Return [X, Y] of the center of cell containing provided text 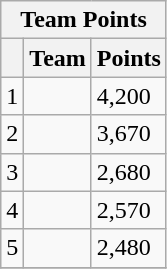
Team Points [84, 20]
3 [12, 172]
4 [12, 210]
Team [58, 58]
5 [12, 248]
2,680 [128, 172]
2,480 [128, 248]
2,570 [128, 210]
4,200 [128, 96]
Points [128, 58]
2 [12, 134]
3,670 [128, 134]
1 [12, 96]
